Provide the (x, y) coordinate of the cell's center where the given text is located.  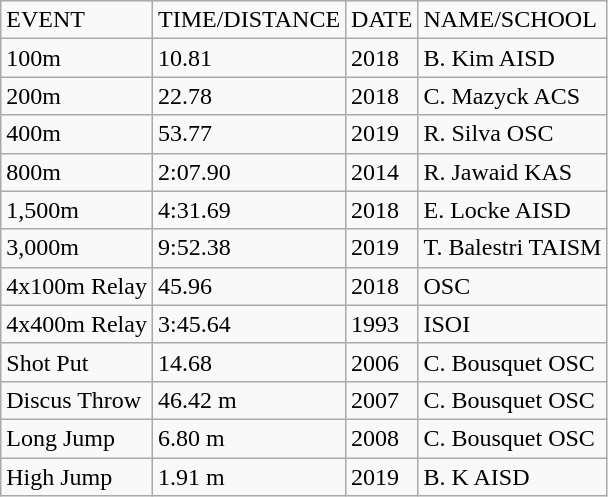
9:52.38 (248, 248)
10.81 (248, 58)
46.42 m (248, 400)
T. Balestri TAISM (512, 248)
ISOI (512, 324)
22.78 (248, 96)
OSC (512, 286)
Shot Put (77, 362)
C. Mazyck ACS (512, 96)
45.96 (248, 286)
NAME/SCHOOL (512, 20)
R. Silva OSC (512, 134)
1.91 m (248, 477)
4:31.69 (248, 210)
2008 (382, 438)
R. Jawaid KAS (512, 172)
4x400m Relay (77, 324)
4x100m Relay (77, 286)
2:07.90 (248, 172)
E. Locke AISD (512, 210)
14.68 (248, 362)
High Jump (77, 477)
EVENT (77, 20)
400m (77, 134)
2007 (382, 400)
B. Kim AISD (512, 58)
2006 (382, 362)
200m (77, 96)
53.77 (248, 134)
TIME/DISTANCE (248, 20)
1993 (382, 324)
3:45.64 (248, 324)
800m (77, 172)
Long Jump (77, 438)
B. K AISD (512, 477)
Discus Throw (77, 400)
DATE (382, 20)
1,500m (77, 210)
2014 (382, 172)
3,000m (77, 248)
100m (77, 58)
6.80 m (248, 438)
